Return the [x, y] coordinate for the center point of the cell that contains the specified text.  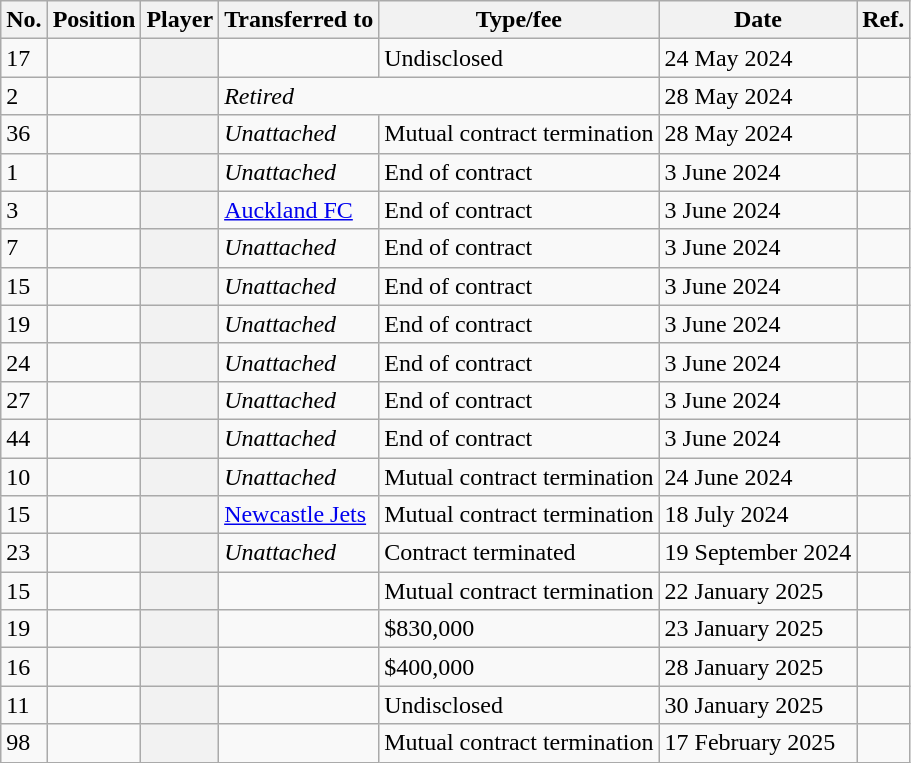
16 [24, 667]
2 [24, 96]
17 February 2025 [758, 743]
36 [24, 134]
Date [758, 20]
98 [24, 743]
Type/fee [519, 20]
23 [24, 553]
Newcastle Jets [299, 515]
Contract terminated [519, 553]
Position [94, 20]
$400,000 [519, 667]
Ref. [884, 20]
30 January 2025 [758, 705]
27 [24, 400]
17 [24, 58]
24 June 2024 [758, 477]
7 [24, 248]
Transferred to [299, 20]
18 July 2024 [758, 515]
Retired [439, 96]
23 January 2025 [758, 629]
Auckland FC [299, 210]
44 [24, 438]
3 [24, 210]
24 [24, 362]
22 January 2025 [758, 591]
$830,000 [519, 629]
28 January 2025 [758, 667]
Player [180, 20]
No. [24, 20]
24 May 2024 [758, 58]
1 [24, 172]
11 [24, 705]
19 September 2024 [758, 553]
10 [24, 477]
